From the cell containing the given text, extract its center point as (x, y) coordinate. 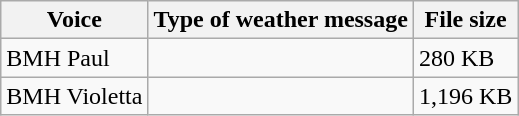
280 KB (465, 58)
BMH Paul (74, 58)
BMH Violetta (74, 96)
Voice (74, 20)
Type of weather message (280, 20)
1,196 KB (465, 96)
File size (465, 20)
